Pinpoint the cell where the given text exists, returning its [x, y] midpoint coordinate. 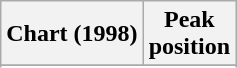
Peakposition [189, 34]
Chart (1998) [72, 34]
